Return [x, y] of the center of cell containing provided text 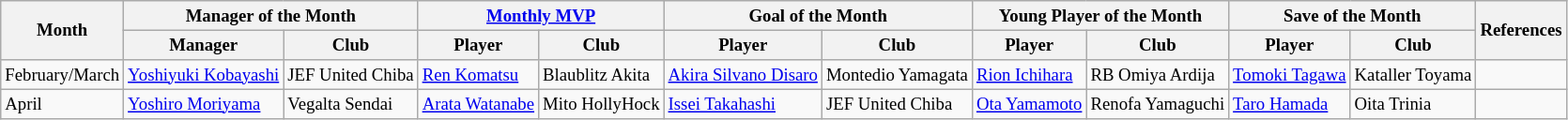
Ota Yamamoto [1029, 104]
Month [62, 30]
Renofa Yamaguchi [1158, 104]
February/March [62, 74]
Manager [204, 45]
Yoshiyuki Kobayashi [204, 74]
Young Player of the Month [1100, 15]
Oita Trinia [1413, 104]
Kataller Toyama [1413, 74]
RB Omiya Ardija [1158, 74]
Tomoki Tagawa [1290, 74]
Vegalta Sendai [351, 104]
Akira Silvano Disaro [743, 74]
Arata Watanabe [478, 104]
Goal of the Month [818, 15]
References [1521, 30]
Montedio Yamagata [897, 74]
Ren Komatsu [478, 74]
Manager of the Month [271, 15]
Mito HollyHock [601, 104]
Taro Hamada [1290, 104]
Yoshiro Moriyama [204, 104]
Rion Ichihara [1029, 74]
Monthly MVP [541, 15]
Save of the Month [1352, 15]
Blaublitz Akita [601, 74]
April [62, 104]
Issei Takahashi [743, 104]
